Output the (X, Y) coordinate of the center of the cell containing the given text.  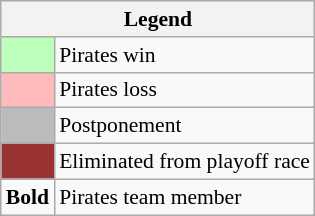
Pirates team member (184, 197)
Bold (28, 197)
Pirates loss (184, 90)
Postponement (184, 126)
Eliminated from playoff race (184, 162)
Pirates win (184, 55)
Legend (158, 19)
